Determine the [x, y] coordinate at the center of the cell enclosing the given text.  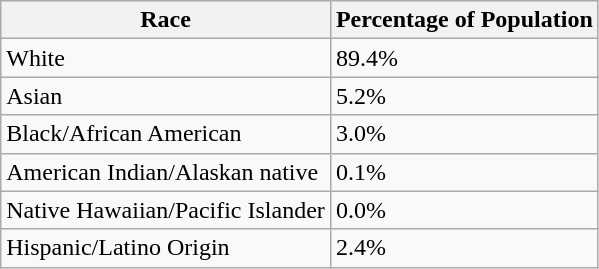
White [166, 58]
0.1% [464, 172]
Native Hawaiian/Pacific Islander [166, 210]
American Indian/Alaskan native [166, 172]
5.2% [464, 96]
Asian [166, 96]
0.0% [464, 210]
Black/African American [166, 134]
Race [166, 20]
Hispanic/Latino Origin [166, 248]
Percentage of Population [464, 20]
89.4% [464, 58]
3.0% [464, 134]
2.4% [464, 248]
